Locate the cell with the specified text and output its (x, y) center coordinate. 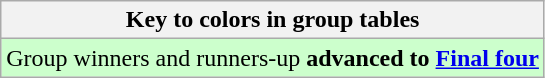
Key to colors in group tables (273, 20)
Group winners and runners-up advanced to Final four (273, 58)
